Return (X, Y) of the center of cell containing provided text 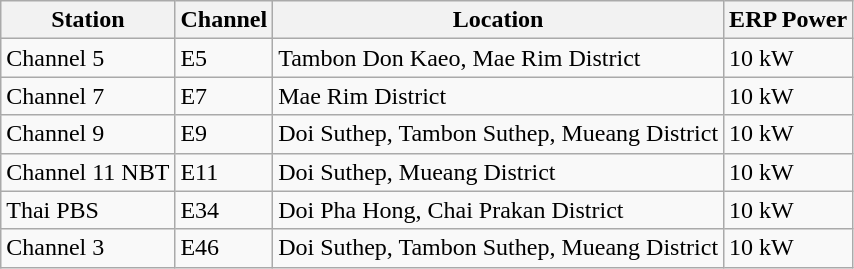
E7 (224, 96)
E5 (224, 58)
Channel 9 (88, 134)
Channel 3 (88, 248)
Channel 7 (88, 96)
E34 (224, 210)
Thai PBS (88, 210)
Tambon Don Kaeo, Mae Rim District (498, 58)
Channel 11 NBT (88, 172)
Doi Pha Hong, Chai Prakan District (498, 210)
Station (88, 20)
Channel (224, 20)
E11 (224, 172)
E9 (224, 134)
Doi Suthep, Mueang District (498, 172)
ERP Power (788, 20)
Location (498, 20)
Mae Rim District (498, 96)
E46 (224, 248)
Channel 5 (88, 58)
